Capture the cell that displays the provided text and extract its (x, y) central coordinate. 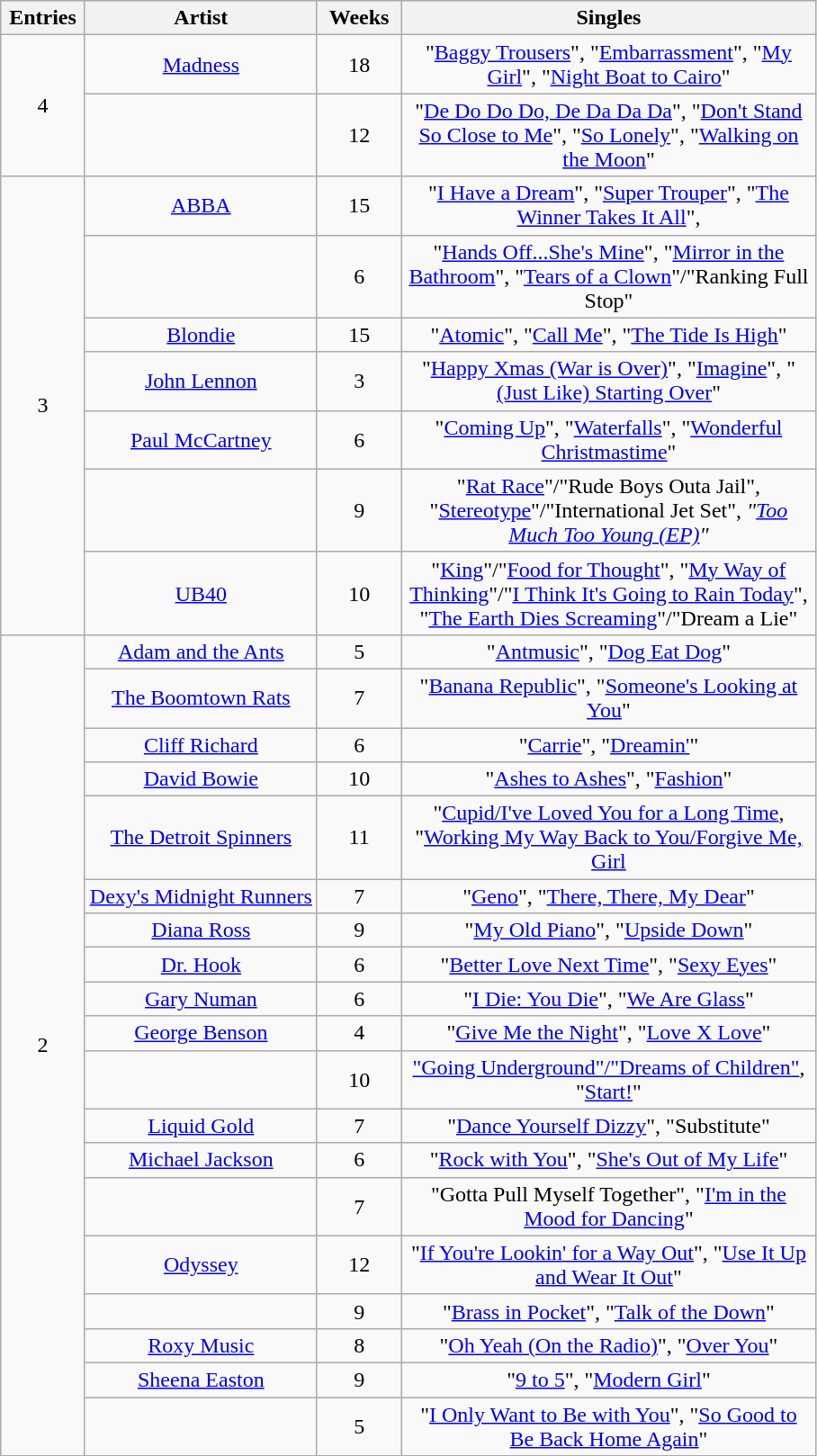
Sheena Easton (201, 1380)
8 (359, 1345)
"Cupid/I've Loved You for a Long Time, "Working My Way Back to You/Forgive Me, Girl (608, 838)
Paul McCartney (201, 439)
"My Old Piano", "Upside Down" (608, 930)
11 (359, 838)
Madness (201, 65)
"Coming Up", "Waterfalls", "Wonderful Christmastime" (608, 439)
The Detroit Spinners (201, 838)
Weeks (359, 18)
"Brass in Pocket", "Talk of the Down" (608, 1311)
Singles (608, 18)
Liquid Gold (201, 1126)
"Banana Republic", "Someone's Looking at You" (608, 698)
Adam and the Ants (201, 652)
"If You're Lookin' for a Way Out", "Use It Up and Wear It Out" (608, 1265)
"Gotta Pull Myself Together", "I'm in the Mood for Dancing" (608, 1206)
"Oh Yeah (On the Radio)", "Over You" (608, 1345)
"Antmusic", "Dog Eat Dog" (608, 652)
Dexy's Midnight Runners (201, 896)
"Atomic", "Call Me", "The Tide Is High" (608, 335)
Roxy Music (201, 1345)
John Lennon (201, 382)
"King"/"Food for Thought", "My Way of Thinking"/"I Think It's Going to Rain Today", "The Earth Dies Screaming"/"Dream a Lie" (608, 593)
Diana Ross (201, 930)
"Baggy Trousers", "Embarrassment", "My Girl", "Night Boat to Cairo" (608, 65)
2 (43, 1045)
Dr. Hook (201, 965)
18 (359, 65)
"Rock with You", "She's Out of My Life" (608, 1160)
David Bowie (201, 779)
"Carrie", "Dreamin'" (608, 744)
"Happy Xmas (War is Over)", "Imagine", "(Just Like) Starting Over" (608, 382)
"Geno", "There, There, My Dear" (608, 896)
"Better Love Next Time", "Sexy Eyes" (608, 965)
"I Only Want to Be with You", "So Good to Be Back Home Again" (608, 1425)
"Rat Race"/"Rude Boys Outa Jail", "Stereotype"/"International Jet Set", "Too Much Too Young (EP)" (608, 510)
Cliff Richard (201, 744)
"Give Me the Night", "Love X Love" (608, 1033)
Gary Numan (201, 999)
"I Have a Dream", "Super Trouper", "The Winner Takes It All", (608, 205)
Blondie (201, 335)
Odyssey (201, 1265)
"Going Underground"/"Dreams of Children", "Start!" (608, 1080)
UB40 (201, 593)
"9 to 5", "Modern Girl" (608, 1380)
Michael Jackson (201, 1160)
"Dance Yourself Dizzy", "Substitute" (608, 1126)
The Boomtown Rats (201, 698)
ABBA (201, 205)
"I Die: You Die", "We Are Glass" (608, 999)
"Hands Off...She's Mine", "Mirror in the Bathroom", "Tears of a Clown"/"Ranking Full Stop" (608, 276)
"Ashes to Ashes", "Fashion" (608, 779)
George Benson (201, 1033)
Entries (43, 18)
Artist (201, 18)
"De Do Do Do, De Da Da Da", "Don't Stand So Close to Me", "So Lonely", "Walking on the Moon" (608, 135)
